Return the (X, Y) coordinate for the center point of the cell that contains the specified text.  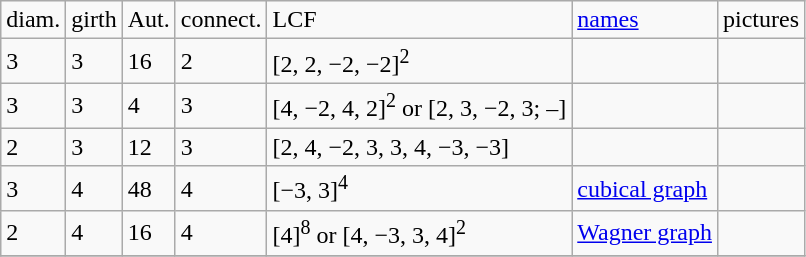
[4, −2, 4, 2]2 or [2, 3, −2, 3; –] (420, 106)
connect. (221, 20)
cubical graph (645, 188)
[4]8 or [4, −3, 3, 4]2 (420, 234)
[2, 2, −2, −2]2 (420, 62)
[2, 4, −2, 3, 3, 4, −3, −3] (420, 147)
girth (94, 20)
diam. (34, 20)
pictures (760, 20)
48 (148, 188)
12 (148, 147)
[−3, 3]4 (420, 188)
names (645, 20)
Aut. (148, 20)
Wagner graph (645, 234)
LCF (420, 20)
